Return [x, y] of the center of cell containing provided text 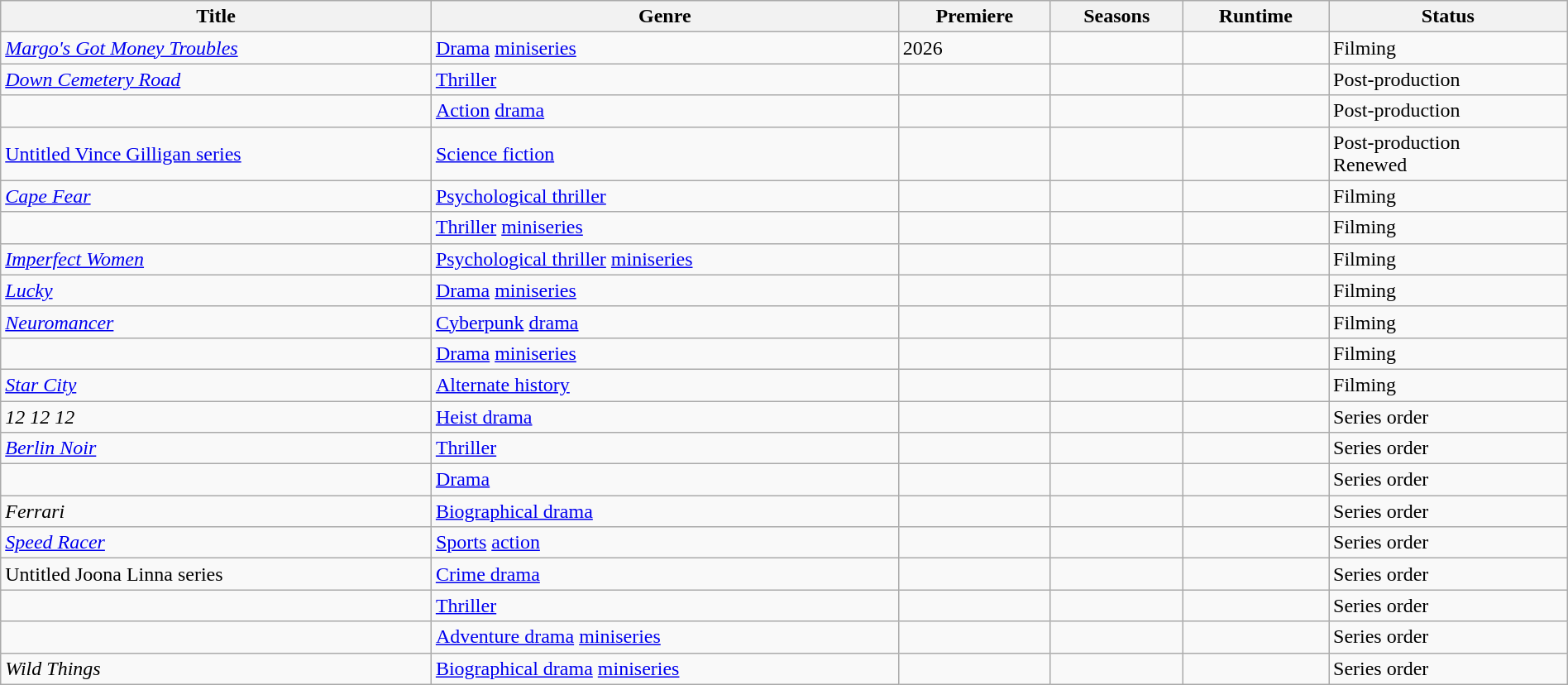
Neuromancer [217, 322]
Star City [217, 385]
Runtime [1255, 17]
Seasons [1116, 17]
Biographical drama [665, 511]
2026 [974, 48]
Imperfect Women [217, 259]
Margo's Got Money Troubles [217, 48]
Untitled Joona Linna series [217, 574]
Alternate history [665, 385]
Wild Things [217, 668]
Thriller miniseries [665, 228]
Down Cemetery Road [217, 79]
12 12 12 [217, 416]
Berlin Noir [217, 448]
Science fiction [665, 154]
Drama [665, 480]
Sports action [665, 543]
Action drama [665, 111]
Cape Fear [217, 196]
Genre [665, 17]
Speed Racer [217, 543]
Psychological thriller [665, 196]
Heist drama [665, 416]
Lucky [217, 290]
Title [217, 17]
Psychological thriller miniseries [665, 259]
Untitled Vince Gilligan series [217, 154]
Post-productionRenewed [1449, 154]
Premiere [974, 17]
Ferrari [217, 511]
Biographical drama miniseries [665, 668]
Status [1449, 17]
Cyberpunk drama [665, 322]
Crime drama [665, 574]
Adventure drama miniseries [665, 637]
